Return the [x, y] coordinate for the center point of the cell that contains the specified text.  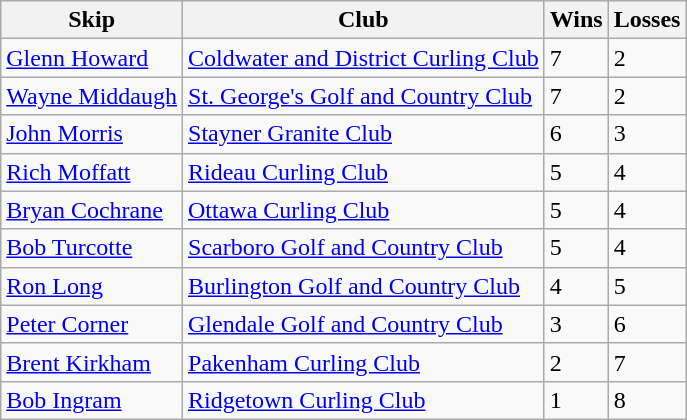
Bob Turcotte [92, 248]
Ottawa Curling Club [364, 210]
1 [576, 400]
Losses [647, 20]
Skip [92, 20]
St. George's Golf and Country Club [364, 96]
Bob Ingram [92, 400]
Coldwater and District Curling Club [364, 58]
8 [647, 400]
Burlington Golf and Country Club [364, 286]
John Morris [92, 134]
Bryan Cochrane [92, 210]
Club [364, 20]
Ridgetown Curling Club [364, 400]
Rideau Curling Club [364, 172]
Scarboro Golf and Country Club [364, 248]
Glendale Golf and Country Club [364, 324]
Rich Moffatt [92, 172]
Stayner Granite Club [364, 134]
Wins [576, 20]
Peter Corner [92, 324]
Ron Long [92, 286]
Brent Kirkham [92, 362]
Glenn Howard [92, 58]
Pakenham Curling Club [364, 362]
Wayne Middaugh [92, 96]
